Pinpoint the cell where the given text exists, returning its (X, Y) midpoint coordinate. 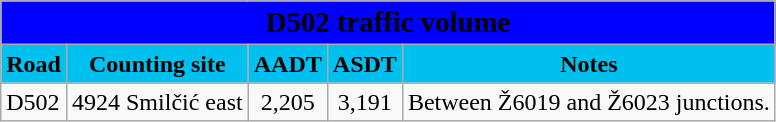
D502 traffic volume (388, 23)
Between Ž6019 and Ž6023 junctions. (588, 102)
2,205 (288, 102)
D502 (34, 102)
4924 Smilčić east (157, 102)
Road (34, 64)
ASDT (364, 64)
Counting site (157, 64)
Notes (588, 64)
3,191 (364, 102)
AADT (288, 64)
